Determine the (X, Y) coordinate at the center of the cell enclosing the given text.  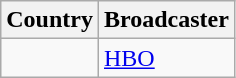
Broadcaster (166, 20)
HBO (166, 58)
Country (50, 20)
